Locate the cell with the specified text and output its (X, Y) center coordinate. 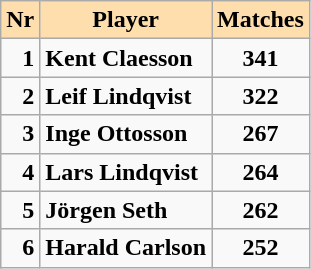
Inge Ottosson (126, 134)
267 (261, 134)
322 (261, 96)
Matches (261, 20)
252 (261, 248)
Lars Lindqvist (126, 172)
4 (20, 172)
Nr (20, 20)
Kent Claesson (126, 58)
1 (20, 58)
Leif Lindqvist (126, 96)
341 (261, 58)
Player (126, 20)
5 (20, 210)
Harald Carlson (126, 248)
3 (20, 134)
6 (20, 248)
Jörgen Seth (126, 210)
264 (261, 172)
2 (20, 96)
262 (261, 210)
